Return [X, Y] of the center of cell containing provided text 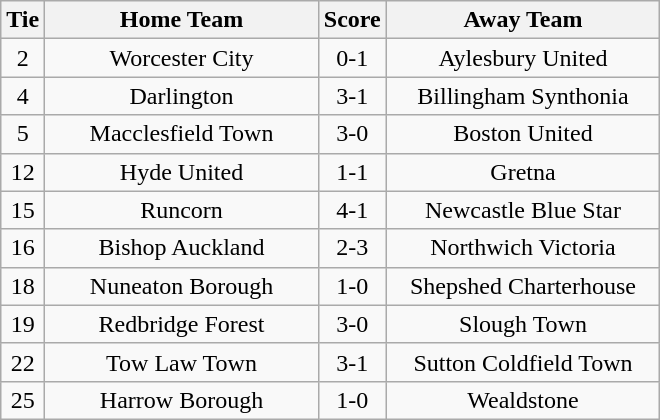
Redbridge Forest [182, 324]
Worcester City [182, 58]
Home Team [182, 20]
12 [23, 172]
Aylesbury United [523, 58]
Darlington [182, 96]
18 [23, 286]
Nuneaton Borough [182, 286]
Macclesfield Town [182, 134]
Northwich Victoria [523, 248]
4-1 [352, 210]
Score [352, 20]
Harrow Borough [182, 400]
1-1 [352, 172]
5 [23, 134]
22 [23, 362]
Runcorn [182, 210]
Boston United [523, 134]
Billingham Synthonia [523, 96]
Tie [23, 20]
Sutton Coldfield Town [523, 362]
16 [23, 248]
25 [23, 400]
Slough Town [523, 324]
Newcastle Blue Star [523, 210]
19 [23, 324]
Shepshed Charterhouse [523, 286]
Away Team [523, 20]
Tow Law Town [182, 362]
0-1 [352, 58]
4 [23, 96]
2-3 [352, 248]
Wealdstone [523, 400]
Hyde United [182, 172]
Bishop Auckland [182, 248]
2 [23, 58]
15 [23, 210]
Gretna [523, 172]
